Locate the cell with the specified text and output its [X, Y] center coordinate. 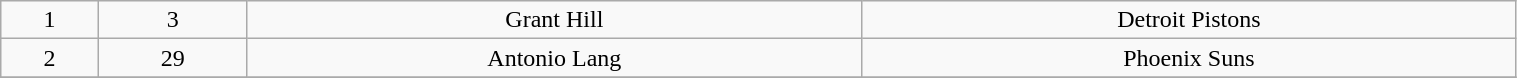
3 [172, 20]
29 [172, 58]
Antonio Lang [554, 58]
1 [50, 20]
Grant Hill [554, 20]
2 [50, 58]
Phoenix Suns [1189, 58]
Detroit Pistons [1189, 20]
